Output the (x, y) coordinate of the center of the cell containing the given text.  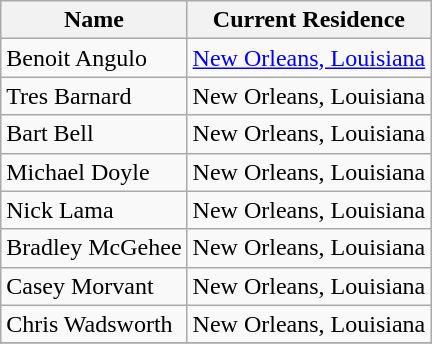
Michael Doyle (94, 172)
Bart Bell (94, 134)
Name (94, 20)
Tres Barnard (94, 96)
Nick Lama (94, 210)
Chris Wadsworth (94, 324)
Bradley McGehee (94, 248)
Benoit Angulo (94, 58)
Casey Morvant (94, 286)
Current Residence (309, 20)
